Capture the cell that displays the provided text and extract its [x, y] central coordinate. 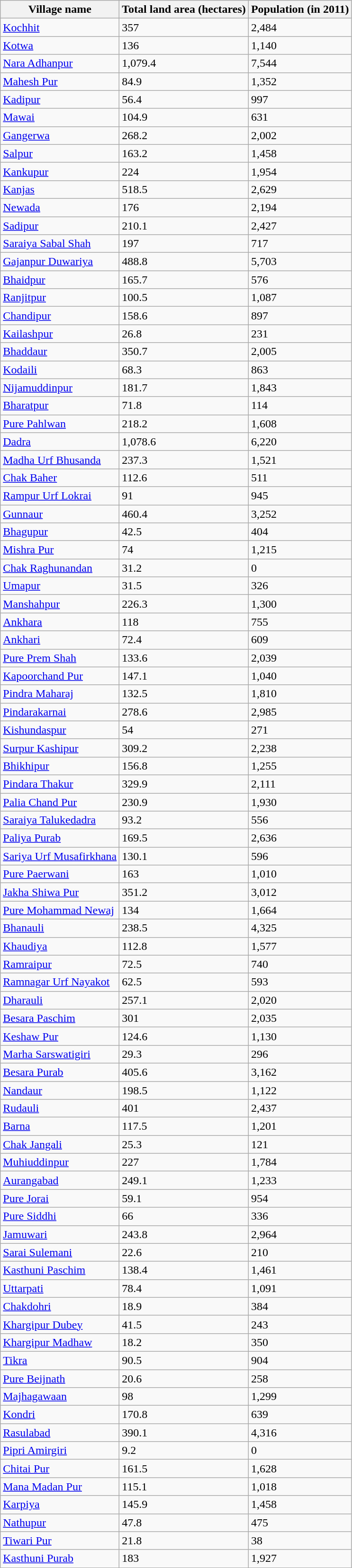
Palia Chand Pur [60, 802]
488.8 [184, 262]
326 [300, 586]
Gajanpur Duwariya [60, 262]
Umapur [60, 586]
1,018 [300, 1487]
Dharauli [60, 1000]
Barna [60, 1126]
1,954 [300, 171]
Pindra Maharaj [60, 694]
639 [300, 1415]
268.2 [184, 135]
249.1 [184, 1180]
2,002 [300, 135]
Bhaddaur [60, 352]
1,628 [300, 1469]
47.8 [184, 1523]
114 [300, 406]
Salpur [60, 153]
1,040 [300, 676]
163.2 [184, 153]
121 [300, 1144]
29.3 [184, 1054]
278.6 [184, 712]
Marha Sarswatigiri [60, 1054]
609 [300, 640]
210.1 [184, 226]
1,215 [300, 550]
350 [300, 1342]
112.6 [184, 478]
237.3 [184, 460]
954 [300, 1198]
271 [300, 730]
Rudauli [60, 1108]
7,544 [300, 63]
Nathupur [60, 1523]
863 [300, 370]
1,091 [300, 1288]
100.5 [184, 298]
2,484 [300, 27]
1,352 [300, 81]
631 [300, 117]
Kotwa [60, 45]
904 [300, 1360]
1,299 [300, 1397]
145.9 [184, 1505]
176 [184, 207]
1,608 [300, 424]
Rasulabad [60, 1433]
1,078.6 [184, 442]
197 [184, 244]
112.8 [184, 946]
227 [184, 1162]
Saraiya Sabal Shah [60, 244]
Mana Madan Pur [60, 1487]
Chak Raghunandan [60, 568]
Muhiuddinpur [60, 1162]
Sadipur [60, 226]
198.5 [184, 1090]
Chakdohri [60, 1306]
104.9 [184, 117]
Besara Paschim [60, 1018]
21.8 [184, 1541]
Ankhari [60, 640]
226.3 [184, 604]
31.5 [184, 586]
Kapoorchand Pur [60, 676]
231 [300, 334]
2,020 [300, 1000]
161.5 [184, 1469]
Dadra [60, 442]
31.2 [184, 568]
1,577 [300, 946]
163 [184, 874]
Gunnaur [60, 514]
Pure Prem Shah [60, 658]
1,087 [300, 298]
Gangerwa [60, 135]
755 [300, 622]
Pure Mohammad Newaj [60, 910]
Jakha Shiwa Pur [60, 892]
98 [184, 1397]
Ramnagar Urf Nayakot [60, 982]
20.6 [184, 1379]
945 [300, 496]
Kadipur [60, 99]
593 [300, 982]
Newada [60, 207]
3,252 [300, 514]
Pure Paerwani [60, 874]
576 [300, 280]
Sarai Sulemani [60, 1252]
54 [184, 730]
Kanjas [60, 189]
1,521 [300, 460]
Nijamuddinpur [60, 388]
1,461 [300, 1270]
62.5 [184, 982]
25.3 [184, 1144]
Mahesh Pur [60, 81]
181.7 [184, 388]
Bhaidpur [60, 280]
26.8 [184, 334]
93.2 [184, 820]
4,325 [300, 928]
183 [184, 1559]
740 [300, 964]
Pure Pahlwan [60, 424]
1,255 [300, 766]
Mishra Pur [60, 550]
1,122 [300, 1090]
Surpur Kashipur [60, 748]
1,079.4 [184, 63]
72.4 [184, 640]
115.1 [184, 1487]
1,010 [300, 874]
Kasthuni Purab [60, 1559]
9.2 [184, 1451]
230.9 [184, 802]
351.2 [184, 892]
Madha Urf Bhusanda [60, 460]
2,039 [300, 658]
5,703 [300, 262]
Chitai Pur [60, 1469]
596 [300, 856]
Nandaur [60, 1090]
1,664 [300, 910]
Paliya Purab [60, 838]
Kochhit [60, 27]
Pure Siddhi [60, 1216]
169.5 [184, 838]
Kailashpur [60, 334]
Kishundaspur [60, 730]
6,220 [300, 442]
405.6 [184, 1072]
1,810 [300, 694]
133.6 [184, 658]
Saraiya Talukedadra [60, 820]
1,201 [300, 1126]
Bharatpur [60, 406]
Sariya Urf Musafirkhana [60, 856]
117.5 [184, 1126]
511 [300, 478]
350.7 [184, 352]
384 [300, 1306]
Kasthuni Paschim [60, 1270]
Mawai [60, 117]
224 [184, 171]
71.8 [184, 406]
2,111 [300, 784]
257.1 [184, 1000]
Tikra [60, 1360]
238.5 [184, 928]
518.5 [184, 189]
2,035 [300, 1018]
2,964 [300, 1234]
42.5 [184, 532]
90.5 [184, 1360]
66 [184, 1216]
2,005 [300, 352]
556 [300, 820]
475 [300, 1523]
Pindarakarnai [60, 712]
124.6 [184, 1036]
357 [184, 27]
329.9 [184, 784]
56.4 [184, 99]
1,130 [300, 1036]
59.1 [184, 1198]
1,140 [300, 45]
2,437 [300, 1108]
243 [300, 1324]
Pure Jorai [60, 1198]
Tiwari Pur [60, 1541]
210 [300, 1252]
1,927 [300, 1559]
1,233 [300, 1180]
84.9 [184, 81]
Majhagawaan [60, 1397]
1,930 [300, 802]
Ramraipur [60, 964]
Besara Purab [60, 1072]
134 [184, 910]
309.2 [184, 748]
Village name [60, 9]
78.4 [184, 1288]
2,194 [300, 207]
997 [300, 99]
72.5 [184, 964]
243.8 [184, 1234]
Jamuwari [60, 1234]
158.6 [184, 316]
258 [300, 1379]
91 [184, 496]
Keshaw Pur [60, 1036]
Pipri Amirgiri [60, 1451]
68.3 [184, 370]
41.5 [184, 1324]
38 [300, 1541]
Bhanauli [60, 928]
Manshahpur [60, 604]
22.6 [184, 1252]
2,985 [300, 712]
Khargipur Madhaw [60, 1342]
136 [184, 45]
2,238 [300, 748]
1,784 [300, 1162]
147.1 [184, 676]
170.8 [184, 1415]
301 [184, 1018]
1,300 [300, 604]
717 [300, 244]
390.1 [184, 1433]
897 [300, 316]
74 [184, 550]
460.4 [184, 514]
Khargipur Dubey [60, 1324]
4,316 [300, 1433]
156.8 [184, 766]
Chandipur [60, 316]
Karpiya [60, 1505]
401 [184, 1108]
Nara Adhanpur [60, 63]
3,162 [300, 1072]
Kondri [60, 1415]
Chak Baher [60, 478]
Uttarpati [60, 1288]
Aurangabad [60, 1180]
Bhikhipur [60, 766]
2,629 [300, 189]
Pure Beijnath [60, 1379]
18.9 [184, 1306]
Chak Jangali [60, 1144]
118 [184, 622]
Population (in 2011) [300, 9]
18.2 [184, 1342]
2,636 [300, 838]
138.4 [184, 1270]
Khaudiya [60, 946]
2,427 [300, 226]
296 [300, 1054]
Rampur Urf Lokrai [60, 496]
Bhagupur [60, 532]
Pindara Thakur [60, 784]
Kodaili [60, 370]
Total land area (hectares) [184, 9]
130.1 [184, 856]
218.2 [184, 424]
Kankupur [60, 171]
3,012 [300, 892]
Ranjitpur [60, 298]
Ankhara [60, 622]
1,843 [300, 388]
165.7 [184, 280]
404 [300, 532]
132.5 [184, 694]
336 [300, 1216]
